Identify which cell holds the provided text, then report its [x, y] central coordinate. 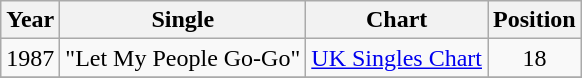
UK Singles Chart [397, 58]
"Let My People Go-Go" [183, 58]
Position [535, 20]
Chart [397, 20]
1987 [30, 58]
Single [183, 20]
Year [30, 20]
18 [535, 58]
